Pinpoint the cell where the given text exists, returning its (X, Y) midpoint coordinate. 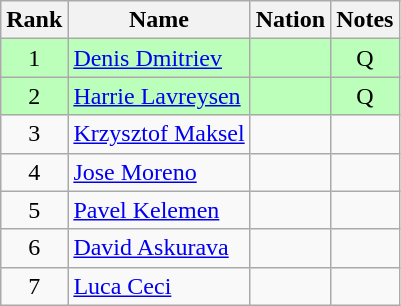
1 (34, 58)
6 (34, 248)
2 (34, 96)
7 (34, 286)
Rank (34, 20)
4 (34, 172)
3 (34, 134)
Notes (365, 20)
Jose Moreno (159, 172)
Harrie Lavreysen (159, 96)
Nation (290, 20)
Denis Dmitriev (159, 58)
5 (34, 210)
Pavel Kelemen (159, 210)
Krzysztof Maksel (159, 134)
Luca Ceci (159, 286)
David Askurava (159, 248)
Name (159, 20)
